For the text-containing cell, return its midpoint in [x, y] coordinate format. 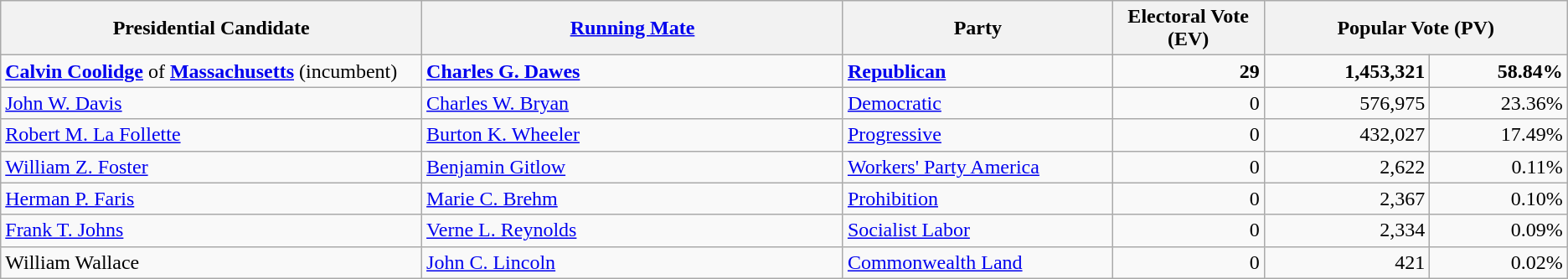
Democratic [977, 103]
Presidential Candidate [211, 28]
0.02% [1498, 262]
Running Mate [633, 28]
Charles G. Dawes [633, 71]
Verne L. Reynolds [633, 230]
Commonwealth Land [977, 262]
William Wallace [211, 262]
Calvin Coolidge of Massachusetts (incumbent) [211, 71]
Robert M. La Follette [211, 135]
0.09% [1498, 230]
23.36% [1498, 103]
Prohibition [977, 199]
John W. Davis [211, 103]
Marie C. Brehm [633, 199]
Herman P. Faris [211, 199]
29 [1188, 71]
Charles W. Bryan [633, 103]
0.10% [1498, 199]
2,334 [1347, 230]
432,027 [1347, 135]
17.49% [1498, 135]
421 [1347, 262]
576,975 [1347, 103]
0.11% [1498, 167]
58.84% [1498, 71]
Party [977, 28]
2,622 [1347, 167]
Republican [977, 71]
Socialist Labor [977, 230]
John C. Lincoln [633, 262]
Benjamin Gitlow [633, 167]
Popular Vote (PV) [1416, 28]
Burton K. Wheeler [633, 135]
William Z. Foster [211, 167]
Workers' Party America [977, 167]
Progressive [977, 135]
2,367 [1347, 199]
Electoral Vote (EV) [1188, 28]
Frank T. Johns [211, 230]
1,453,321 [1347, 71]
